Provide the [X, Y] coordinate of the cell's center where the given text is located.  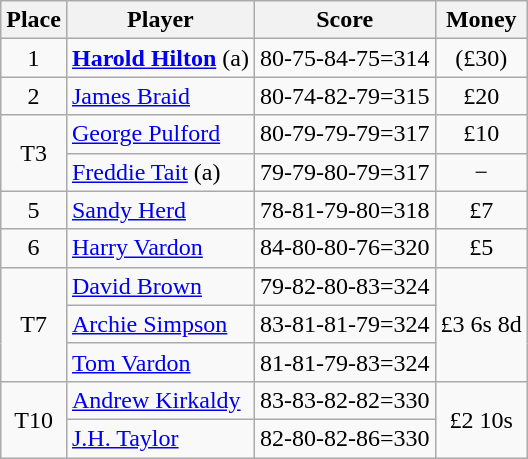
Player [160, 20]
Money [481, 20]
78-81-79-80=318 [344, 210]
T3 [34, 153]
George Pulford [160, 134]
79-79-80-79=317 [344, 172]
Score [344, 20]
Tom Vardon [160, 362]
83-81-81-79=324 [344, 324]
5 [34, 210]
6 [34, 248]
Sandy Herd [160, 210]
(£30) [481, 58]
£5 [481, 248]
1 [34, 58]
80-75-84-75=314 [344, 58]
82-80-82-86=330 [344, 438]
£20 [481, 96]
Harold Hilton (a) [160, 58]
Freddie Tait (a) [160, 172]
£10 [481, 134]
T7 [34, 324]
84-80-80-76=320 [344, 248]
£3 6s 8d [481, 324]
80-74-82-79=315 [344, 96]
81-81-79-83=324 [344, 362]
83-83-82-82=330 [344, 400]
Archie Simpson [160, 324]
£2 10s [481, 419]
Place [34, 20]
Harry Vardon [160, 248]
Andrew Kirkaldy [160, 400]
James Braid [160, 96]
J.H. Taylor [160, 438]
£7 [481, 210]
T10 [34, 419]
2 [34, 96]
79-82-80-83=324 [344, 286]
− [481, 172]
80-79-79-79=317 [344, 134]
David Brown [160, 286]
